Extract the (x, y) coordinate from the center of the cell holding the provided text.  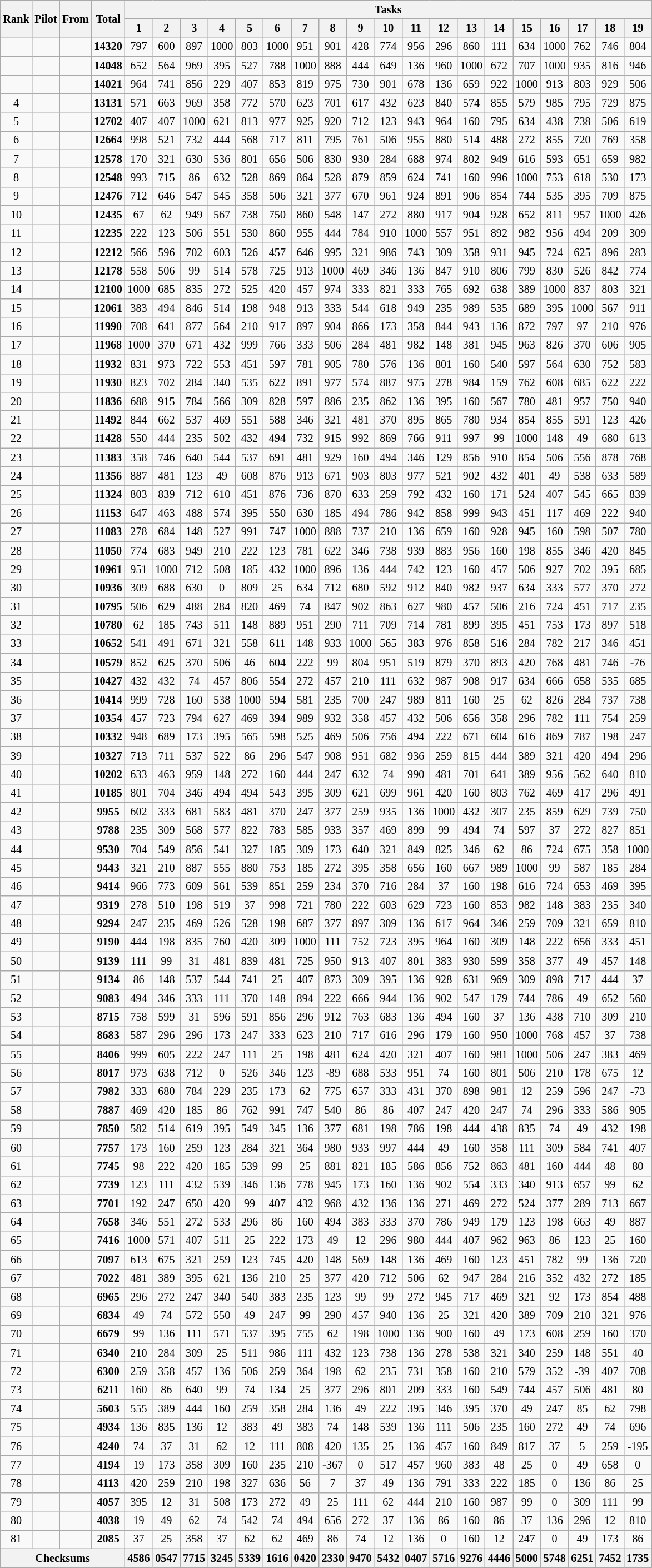
-73 (638, 1092)
691 (277, 458)
-367 (333, 1465)
536 (222, 160)
944 (388, 999)
23 (17, 458)
900 (444, 1335)
6965 (108, 1297)
51 (17, 980)
134 (277, 1391)
7452 (610, 1559)
665 (610, 495)
636 (277, 1484)
518 (638, 626)
881 (333, 1167)
9276 (471, 1559)
827 (610, 831)
522 (222, 756)
845 (638, 551)
11930 (108, 383)
77 (17, 1465)
11932 (108, 365)
1735 (638, 1559)
5716 (444, 1559)
7715 (194, 1559)
6679 (108, 1335)
9083 (108, 999)
692 (471, 290)
43 (17, 831)
28 (17, 551)
778 (305, 1186)
959 (194, 775)
758 (139, 1018)
877 (194, 327)
517 (388, 1465)
-76 (638, 663)
307 (499, 812)
63 (17, 1204)
283 (638, 253)
66 (17, 1260)
12664 (108, 141)
381 (471, 346)
9443 (108, 868)
9294 (108, 924)
Tasks (389, 10)
731 (416, 1372)
7850 (108, 1129)
85 (583, 1409)
135 (361, 1447)
993 (139, 178)
11050 (108, 551)
45 (17, 868)
728 (166, 700)
502 (222, 439)
602 (139, 812)
870 (333, 495)
92 (555, 1297)
6300 (108, 1372)
11990 (108, 327)
78 (17, 1484)
79 (17, 1502)
931 (499, 253)
925 (305, 122)
510 (166, 905)
968 (333, 1204)
71 (17, 1353)
842 (610, 271)
13131 (108, 103)
9530 (108, 850)
772 (250, 103)
996 (499, 178)
8017 (108, 1073)
581 (305, 700)
30 (17, 589)
5339 (250, 1559)
542 (250, 1521)
865 (444, 421)
889 (277, 626)
769 (610, 141)
192 (139, 1204)
12235 (108, 234)
893 (499, 663)
792 (416, 495)
813 (250, 122)
947 (471, 1278)
631 (471, 980)
605 (166, 1055)
653 (583, 887)
50 (17, 962)
873 (333, 980)
763 (361, 1018)
651 (583, 160)
927 (555, 570)
736 (305, 495)
600 (166, 47)
12548 (108, 178)
798 (638, 1409)
428 (361, 47)
11153 (108, 514)
0407 (416, 1559)
22 (17, 439)
-89 (333, 1073)
33 (17, 644)
825 (444, 850)
560 (638, 999)
394 (277, 719)
12578 (108, 160)
97 (583, 327)
53 (17, 1018)
576 (388, 365)
4057 (108, 1502)
11356 (108, 476)
572 (194, 1316)
920 (333, 122)
570 (277, 103)
585 (305, 831)
159 (499, 383)
924 (416, 197)
58 (17, 1111)
6834 (108, 1316)
5000 (527, 1559)
715 (166, 178)
543 (277, 794)
Rank (17, 19)
892 (499, 234)
65 (17, 1241)
4038 (108, 1521)
11083 (108, 532)
7022 (108, 1278)
9470 (361, 1559)
47 (17, 905)
10354 (108, 719)
21 (17, 421)
592 (388, 589)
From (76, 19)
345 (277, 1129)
14021 (108, 84)
831 (139, 365)
678 (416, 84)
11324 (108, 495)
578 (250, 271)
-195 (638, 1447)
70 (17, 1335)
12178 (108, 271)
754 (610, 719)
59 (17, 1129)
401 (527, 476)
357 (361, 831)
823 (139, 383)
846 (194, 308)
828 (277, 402)
44 (17, 850)
8406 (108, 1055)
883 (444, 551)
721 (305, 905)
14048 (108, 66)
417 (583, 794)
68 (17, 1297)
696 (638, 1428)
54 (17, 1036)
34 (17, 663)
8683 (108, 1036)
10795 (108, 607)
700 (361, 700)
117 (555, 514)
739 (610, 812)
10202 (108, 775)
64 (17, 1223)
593 (555, 160)
170 (139, 160)
7739 (108, 1186)
729 (610, 103)
5432 (388, 1559)
8715 (108, 1018)
60 (17, 1148)
57 (17, 1092)
2085 (108, 1540)
561 (222, 887)
41 (17, 794)
761 (361, 141)
52 (17, 999)
7701 (108, 1204)
73 (17, 1391)
81 (17, 1540)
12702 (108, 122)
707 (527, 66)
10780 (108, 626)
672 (499, 66)
787 (583, 738)
895 (416, 421)
745 (277, 1260)
431 (416, 1092)
-39 (583, 1372)
594 (277, 700)
507 (610, 532)
946 (638, 66)
12212 (108, 253)
147 (361, 215)
942 (416, 514)
773 (166, 887)
894 (305, 999)
4934 (108, 1428)
5603 (108, 1409)
799 (527, 271)
808 (305, 1447)
24 (17, 476)
10936 (108, 589)
Pilot (46, 19)
760 (222, 943)
886 (333, 402)
171 (499, 495)
791 (444, 1484)
0547 (166, 1559)
11383 (108, 458)
966 (139, 887)
589 (638, 476)
129 (444, 458)
11428 (108, 439)
7887 (108, 1111)
682 (388, 756)
69 (17, 1316)
809 (250, 589)
756 (388, 738)
937 (499, 589)
14320 (108, 47)
4446 (499, 1559)
903 (361, 476)
2330 (333, 1559)
12100 (108, 290)
820 (250, 607)
962 (499, 1241)
6211 (108, 1391)
271 (444, 1204)
98 (139, 1167)
556 (583, 458)
650 (194, 1204)
588 (277, 421)
716 (388, 887)
878 (610, 458)
816 (610, 66)
9414 (108, 887)
775 (333, 1092)
76 (17, 1447)
12061 (108, 308)
32 (17, 626)
3245 (222, 1559)
730 (361, 84)
783 (277, 831)
584 (583, 1148)
939 (416, 551)
11492 (108, 421)
670 (361, 197)
26 (17, 514)
9788 (108, 831)
684 (166, 532)
4240 (108, 1447)
1 (139, 29)
862 (388, 402)
569 (361, 1260)
2 (166, 29)
12476 (108, 197)
42 (17, 812)
557 (444, 234)
699 (388, 794)
11968 (108, 346)
710 (583, 1018)
7416 (108, 1241)
10332 (108, 738)
794 (194, 719)
4113 (108, 1484)
852 (139, 663)
20 (17, 402)
932 (333, 719)
9319 (108, 905)
606 (610, 346)
582 (139, 1129)
765 (444, 290)
9955 (108, 812)
12435 (108, 215)
10579 (108, 663)
4586 (139, 1559)
922 (499, 84)
611 (277, 644)
0420 (305, 1559)
36 (17, 700)
10327 (108, 756)
11836 (108, 402)
817 (527, 1447)
990 (416, 775)
6251 (583, 1559)
866 (361, 327)
687 (305, 924)
5748 (555, 1559)
864 (305, 178)
722 (194, 365)
872 (527, 327)
995 (333, 253)
934 (499, 421)
10961 (108, 570)
992 (361, 439)
10414 (108, 700)
662 (166, 421)
35 (17, 681)
7658 (108, 1223)
10427 (108, 681)
39 (17, 756)
3 (194, 29)
553 (222, 365)
984 (471, 383)
7982 (108, 1092)
815 (471, 756)
742 (416, 570)
29 (17, 570)
609 (194, 887)
38 (17, 738)
1616 (277, 1559)
548 (333, 215)
289 (583, 1204)
819 (305, 84)
4194 (108, 1465)
822 (250, 831)
72 (17, 1372)
55 (17, 1055)
217 (583, 644)
788 (277, 66)
234 (333, 887)
Total (108, 19)
Checksums (63, 1559)
75 (17, 1428)
647 (139, 514)
649 (388, 66)
562 (583, 775)
755 (305, 1335)
906 (471, 197)
802 (471, 160)
985 (555, 103)
9190 (108, 943)
7745 (108, 1167)
936 (416, 756)
27 (17, 532)
837 (583, 290)
10185 (108, 794)
9139 (108, 962)
7757 (108, 1148)
178 (583, 1073)
61 (17, 1167)
610 (222, 495)
10652 (108, 644)
714 (416, 626)
6340 (108, 1353)
9134 (108, 980)
516 (499, 644)
7097 (108, 1260)
